From the cell containing the given text, extract its center point as [x, y] coordinate. 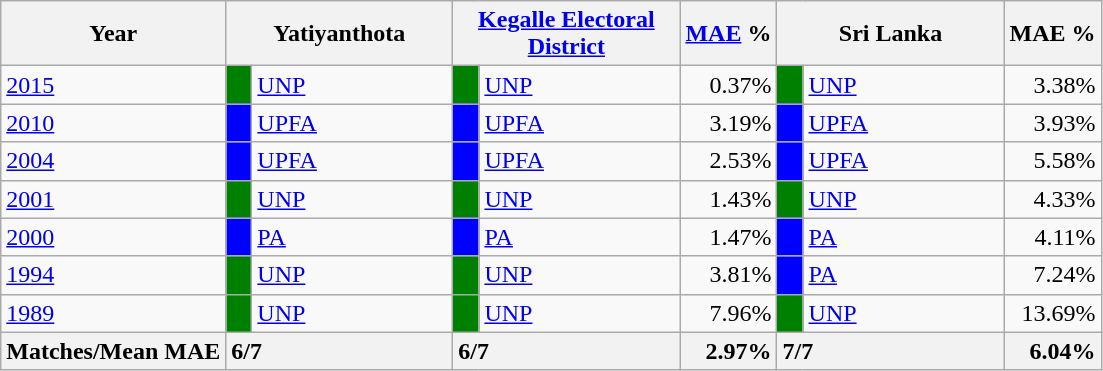
1.43% [728, 199]
3.81% [728, 275]
6.04% [1052, 351]
4.11% [1052, 237]
2001 [114, 199]
2015 [114, 85]
13.69% [1052, 313]
3.19% [728, 123]
7.96% [728, 313]
Year [114, 34]
7.24% [1052, 275]
4.33% [1052, 199]
Sri Lanka [890, 34]
Yatiyanthota [340, 34]
Matches/Mean MAE [114, 351]
2.97% [728, 351]
7/7 [890, 351]
0.37% [728, 85]
2.53% [728, 161]
5.58% [1052, 161]
1.47% [728, 237]
3.93% [1052, 123]
2004 [114, 161]
3.38% [1052, 85]
2010 [114, 123]
1994 [114, 275]
1989 [114, 313]
2000 [114, 237]
Kegalle Electoral District [566, 34]
